Capture the cell that displays the provided text and extract its (X, Y) central coordinate. 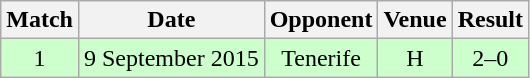
Tenerife (321, 58)
Venue (415, 20)
1 (40, 58)
H (415, 58)
Result (490, 20)
Match (40, 20)
Date (171, 20)
Opponent (321, 20)
2–0 (490, 58)
9 September 2015 (171, 58)
